Identify which cell holds the provided text, then report its (x, y) central coordinate. 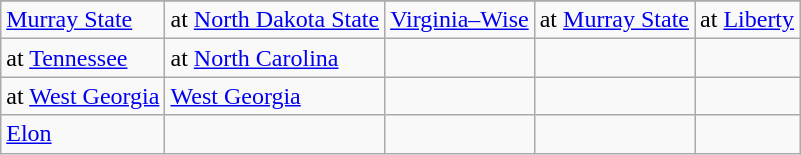
at North Carolina (275, 58)
at Murray State (614, 20)
Virginia–Wise (460, 20)
at West Georgia (83, 96)
at Liberty (748, 20)
West Georgia (275, 96)
at North Dakota State (275, 20)
Elon (83, 134)
at Tennessee (83, 58)
Murray State (83, 20)
